Pinpoint the cell where the given text exists, returning its (X, Y) midpoint coordinate. 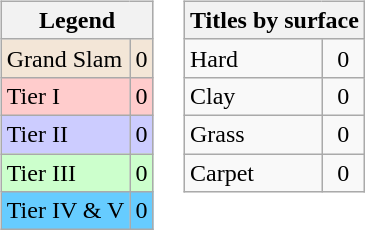
Legend (77, 20)
Titles by surface (274, 20)
Tier II (66, 134)
Tier IV & V (66, 211)
Tier III (66, 173)
Tier I (66, 96)
Hard (253, 58)
Clay (253, 96)
Grand Slam (66, 58)
Grass (253, 134)
Carpet (253, 173)
